Scan for the cell matching the given text and deliver its [X, Y] coordinate at center. 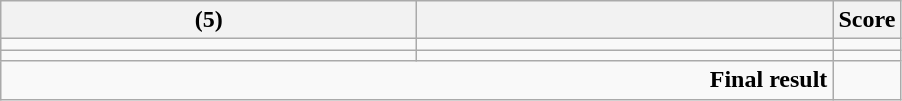
Score [867, 20]
Final result [417, 80]
(5) [209, 20]
